Pinpoint the cell where the given text exists, returning its [X, Y] midpoint coordinate. 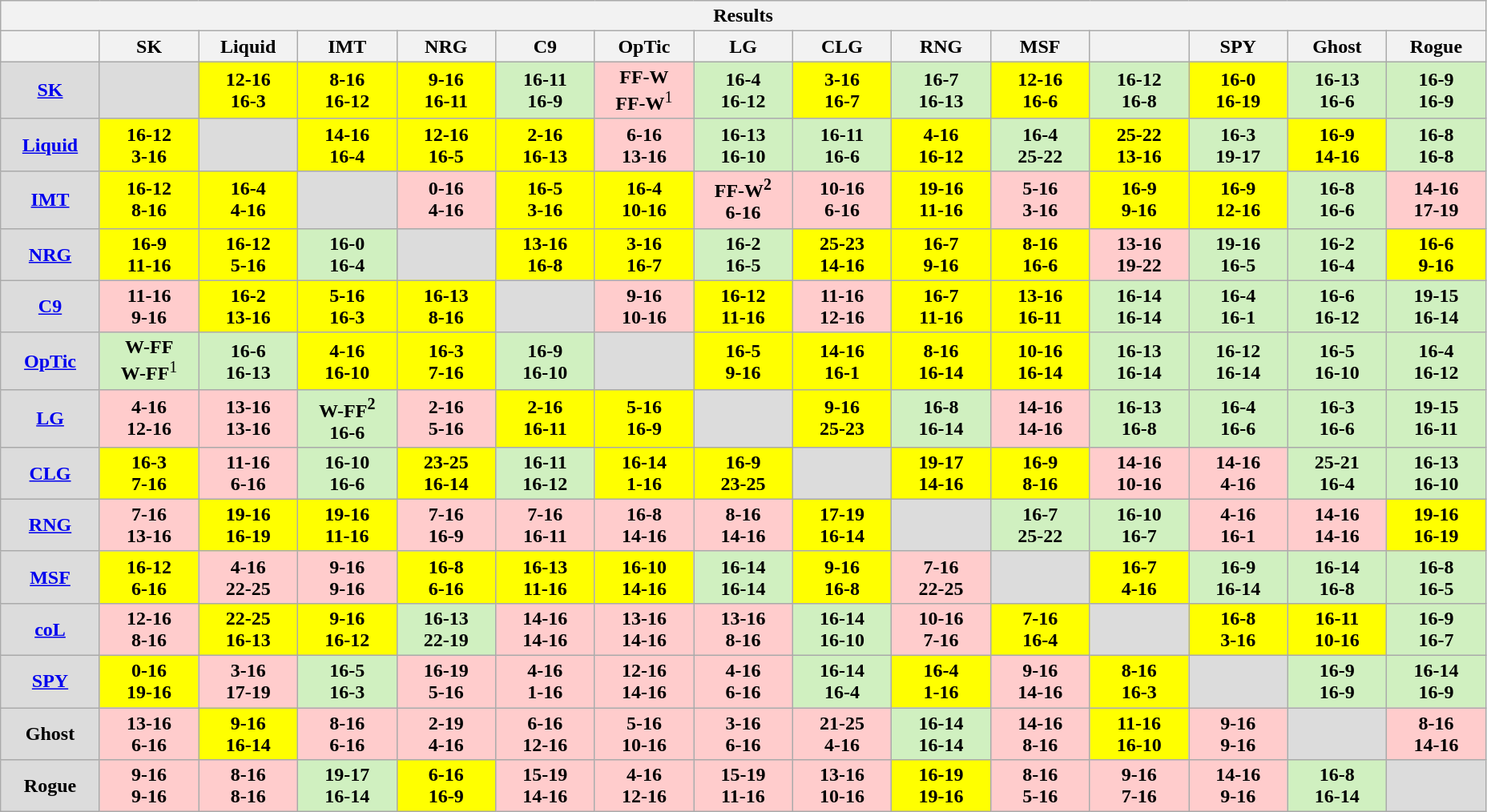
12-1616-3 [248, 90]
16-123-16 [149, 144]
16-1311-16 [546, 577]
25-2116-4 [1337, 472]
3-1617-19 [248, 682]
16-1116-6 [842, 144]
16-1116-9 [546, 90]
15-1914-16 [546, 786]
19-1616-5 [1239, 255]
16-138-16 [446, 306]
8-166-16 [347, 734]
16-725-22 [1040, 525]
16-216-5 [743, 255]
17-1916-14 [842, 525]
8-1616-6 [1040, 255]
16-1416-8 [1337, 577]
16-128-16 [149, 199]
16-69-16 [1437, 255]
9-1616-11 [446, 90]
12-168-16 [149, 629]
8-168-16 [248, 786]
16-716-13 [941, 90]
14-1616-4 [347, 144]
16-912-16 [1239, 199]
16-711-16 [941, 306]
25-2213-16 [1139, 144]
4-1616-12 [941, 144]
7-1613-16 [149, 525]
2-1616-13 [546, 144]
Results [743, 16]
7-1616-4 [1040, 629]
5-1616-3 [347, 306]
4-161-16 [546, 682]
14-1617-19 [1437, 199]
11-169-16 [149, 306]
14-168-16 [1040, 734]
19-1516-11 [1437, 419]
16-216-4 [1337, 255]
10-167-16 [941, 629]
19-1716-14 [347, 786]
11-166-16 [248, 472]
16-1116-12 [546, 472]
16-41-16 [941, 682]
13-1619-22 [1139, 255]
14-1610-16 [1139, 472]
16-816-5 [1437, 577]
2-1616-11 [546, 419]
11-1616-10 [1139, 734]
16-916-14 [1239, 577]
9-167-16 [1139, 786]
16-1110-16 [1337, 629]
16-86-16 [446, 577]
16-016-4 [347, 255]
16-74-16 [1139, 577]
8-1616-14 [941, 361]
16-44-16 [248, 199]
16-816-6 [1337, 199]
9-1614-16 [1040, 682]
10-166-16 [842, 199]
16-616-13 [248, 361]
14-169-16 [1239, 786]
15-1911-16 [743, 786]
9-1616-12 [347, 629]
16-1322-19 [446, 629]
4-1622-25 [248, 577]
16-1016-6 [347, 472]
16-1216-14 [1239, 361]
16-1919-16 [941, 786]
7-1616-11 [546, 525]
16-195-16 [446, 682]
FF-WFF-W1 [644, 90]
16-83-16 [1239, 629]
16-1416-10 [842, 629]
23-2516-14 [446, 472]
16-98-16 [1040, 472]
16-79-16 [941, 255]
13-1610-16 [842, 786]
11-1612-16 [842, 306]
16-141-16 [644, 472]
12-1616-5 [446, 144]
16-616-12 [1337, 306]
16-516-10 [1337, 361]
16-126-16 [149, 577]
4-166-16 [743, 682]
16-316-6 [1337, 419]
16-213-16 [248, 306]
5-1616-9 [644, 419]
16-911-16 [149, 255]
6-1613-16 [644, 144]
13-1614-16 [644, 629]
FF-W26-16 [743, 199]
0-1619-16 [149, 682]
14-164-16 [1239, 472]
16-1216-8 [1139, 90]
16-416-6 [1239, 419]
16-125-16 [248, 255]
13-168-16 [743, 629]
16-425-22 [1040, 144]
16-1416-9 [1437, 682]
3-166-16 [743, 734]
16-1316-6 [1337, 90]
4-1616-10 [347, 361]
19-1516-14 [1437, 306]
9-1610-16 [644, 306]
19-1714-16 [941, 472]
16-916-10 [546, 361]
16-916-7 [1437, 629]
12-1616-6 [1040, 90]
6-1612-16 [546, 734]
5-1610-16 [644, 734]
16-914-16 [1337, 144]
16-814-16 [644, 525]
6-1616-9 [446, 786]
16-1416-4 [842, 682]
5-163-16 [1040, 199]
coL [50, 629]
16-416-1 [1239, 306]
W-FF216-6 [347, 419]
16-319-17 [1239, 144]
9-1625-23 [842, 419]
0-164-16 [446, 199]
13-1613-16 [248, 419]
21-254-16 [842, 734]
16-59-16 [743, 361]
8-165-16 [1040, 786]
7-1616-9 [446, 525]
4-1616-1 [1239, 525]
16-53-16 [546, 199]
16-1016-7 [1139, 525]
16-1014-16 [644, 577]
12-1614-16 [644, 682]
13-166-16 [149, 734]
9-1616-14 [248, 734]
9-1616-8 [842, 577]
16-1211-16 [743, 306]
10-1616-14 [1040, 361]
2-194-16 [446, 734]
W-FFW-FF1 [149, 361]
8-1616-12 [347, 90]
16-1316-14 [1139, 361]
16-1316-8 [1139, 419]
16-923-25 [743, 472]
16-99-16 [1139, 199]
13-1616-8 [546, 255]
8-1616-3 [1139, 682]
16-816-8 [1437, 144]
16-016-19 [1239, 90]
2-165-16 [446, 419]
16-516-3 [347, 682]
25-2314-16 [842, 255]
13-1616-11 [1040, 306]
16-410-16 [644, 199]
7-1622-25 [941, 577]
14-1616-1 [842, 361]
22-2516-13 [248, 629]
